Output the (X, Y) coordinate of the center of the cell containing the given text.  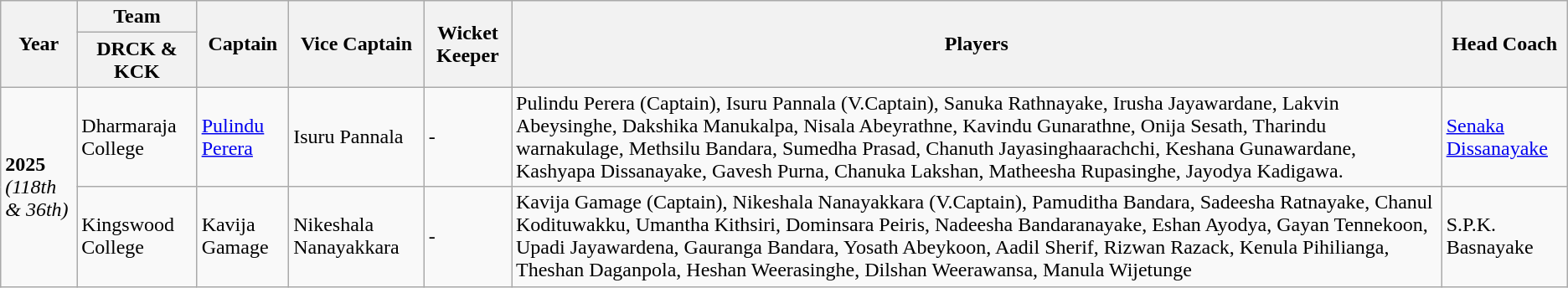
Kavija Gamage (243, 236)
Senaka Dissanayake (1504, 137)
Dharmaraja College (137, 137)
Head Coach (1504, 44)
Nikeshala Nanayakkara (357, 236)
S.P.K. Basnayake (1504, 236)
Year (39, 44)
Kingswood College (137, 236)
Team (137, 17)
Isuru Pannala (357, 137)
Captain (243, 44)
Players (977, 44)
Pulindu Perera (243, 137)
Vice Captain (357, 44)
DRCK & KCK (137, 60)
Wicket Keeper (467, 44)
2025(118th & 36th) (39, 187)
